Return the (X, Y) coordinate for the center point of the cell that contains the specified text.  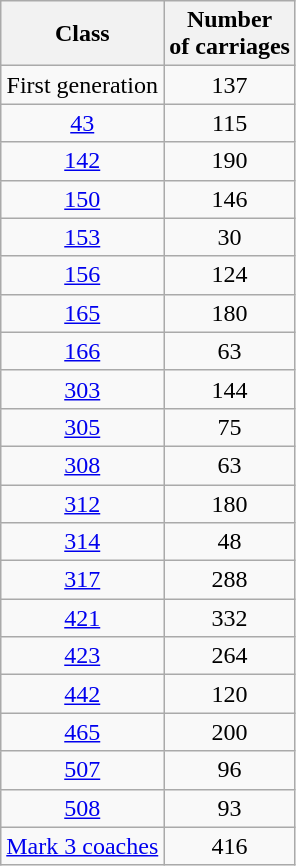
142 (82, 161)
423 (82, 656)
465 (82, 732)
303 (82, 389)
First generation (82, 85)
288 (230, 580)
165 (82, 313)
Mark 3 coaches (82, 846)
93 (230, 808)
144 (230, 389)
442 (82, 694)
146 (230, 199)
48 (230, 542)
421 (82, 618)
200 (230, 732)
508 (82, 808)
124 (230, 275)
156 (82, 275)
264 (230, 656)
137 (230, 85)
308 (82, 465)
317 (82, 580)
75 (230, 427)
166 (82, 351)
Numberof carriages (230, 34)
30 (230, 237)
416 (230, 846)
314 (82, 542)
507 (82, 770)
312 (82, 503)
Class (82, 34)
305 (82, 427)
120 (230, 694)
153 (82, 237)
96 (230, 770)
115 (230, 123)
43 (82, 123)
190 (230, 161)
332 (230, 618)
150 (82, 199)
